Locate the cell with the specified text and output its [x, y] center coordinate. 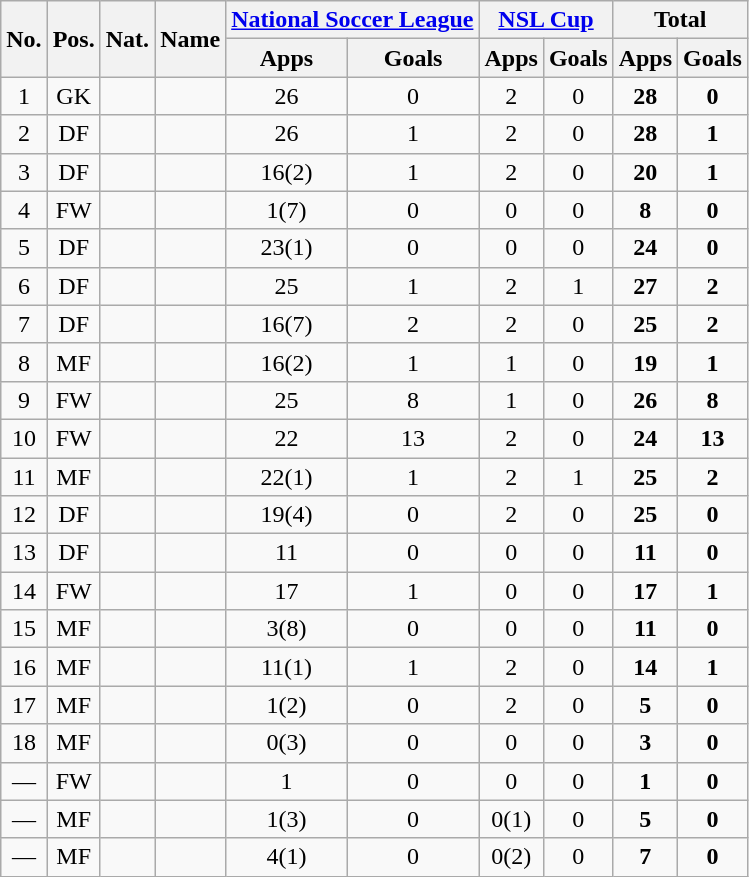
1(2) [287, 705]
1(3) [287, 819]
4 [24, 210]
20 [645, 172]
0(2) [511, 857]
0(3) [287, 743]
22 [287, 438]
19(4) [287, 515]
0(1) [511, 819]
Nat. [127, 39]
22(1) [287, 477]
1(7) [287, 210]
12 [24, 515]
6 [24, 286]
Name [190, 39]
NSL Cup [546, 20]
Pos. [74, 39]
3(8) [287, 629]
National Soccer League [352, 20]
GK [74, 96]
16 [24, 667]
Total [680, 20]
15 [24, 629]
No. [24, 39]
19 [645, 362]
23(1) [287, 248]
9 [24, 400]
16(7) [287, 324]
11(1) [287, 667]
4(1) [287, 857]
10 [24, 438]
27 [645, 286]
18 [24, 743]
